Scan for the cell matching the given text and deliver its [X, Y] coordinate at center. 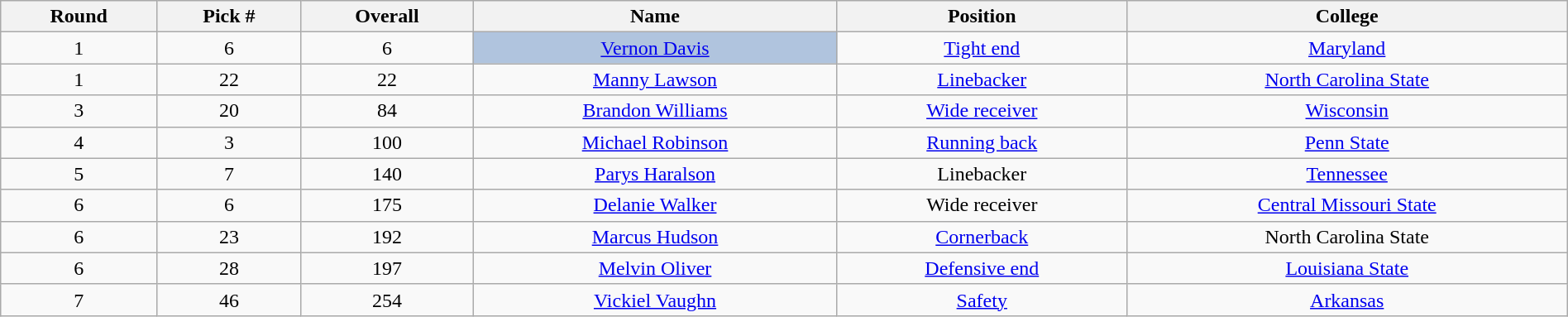
Delanie Walker [655, 205]
Parys Haralson [655, 174]
192 [387, 237]
140 [387, 174]
254 [387, 300]
100 [387, 142]
46 [230, 300]
Pick # [230, 17]
Maryland [1346, 48]
Louisiana State [1346, 268]
Manny Lawson [655, 79]
Melvin Oliver [655, 268]
Cornerback [982, 237]
175 [387, 205]
Brandon Williams [655, 111]
28 [230, 268]
Position [982, 17]
Arkansas [1346, 300]
84 [387, 111]
Penn State [1346, 142]
23 [230, 237]
Tennessee [1346, 174]
5 [79, 174]
Round [79, 17]
Overall [387, 17]
Vickiel Vaughn [655, 300]
Name [655, 17]
Marcus Hudson [655, 237]
Safety [982, 300]
Defensive end [982, 268]
Central Missouri State [1346, 205]
Wisconsin [1346, 111]
4 [79, 142]
Running back [982, 142]
20 [230, 111]
Vernon Davis [655, 48]
Michael Robinson [655, 142]
College [1346, 17]
Tight end [982, 48]
197 [387, 268]
